Extract the (x, y) coordinate from the center of the cell holding the provided text.  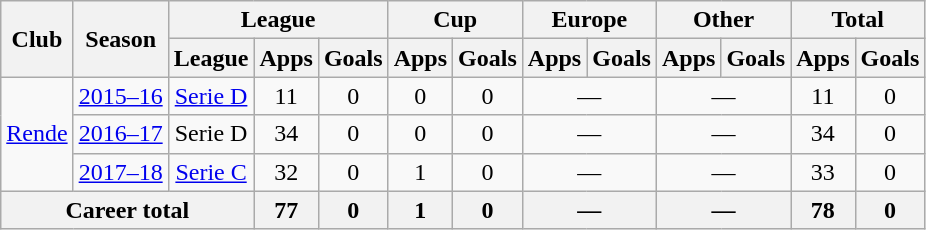
Serie C (211, 172)
2015–16 (120, 96)
33 (823, 172)
32 (286, 172)
Total (858, 20)
Career total (128, 210)
2016–17 (120, 134)
Cup (455, 20)
Other (723, 20)
Season (120, 39)
Rende (37, 134)
2017–18 (120, 172)
78 (823, 210)
Club (37, 39)
Europe (589, 20)
77 (286, 210)
